Return the [x, y] coordinate for the center point of the cell that contains the specified text.  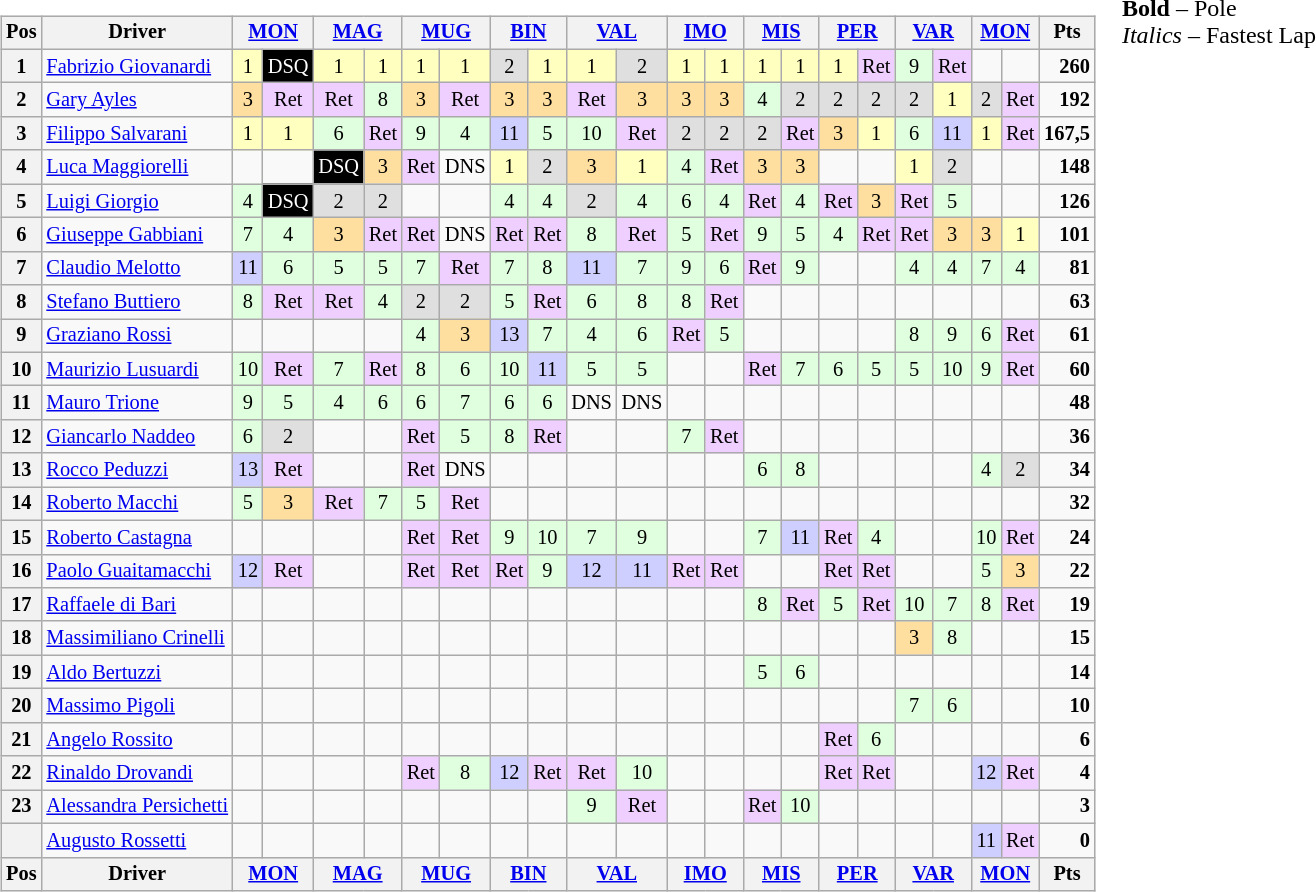
Alessandra Persichetti [136, 807]
Raffaele di Bari [136, 605]
24 [1067, 537]
Mauro Trione [136, 403]
Graziano Rossi [136, 336]
Angelo Rossito [136, 739]
Giancarlo Naddeo [136, 437]
Filippo Salvarani [136, 134]
Stefano Buttiero [136, 302]
Rinaldo Drovandi [136, 773]
23 [21, 807]
Maurizio Lusuardi [136, 369]
192 [1067, 100]
Roberto Macchi [136, 504]
17 [21, 605]
148 [1067, 167]
Augusto Rossetti [136, 840]
34 [1067, 470]
Gary Ayles [136, 100]
Massimiliano Crinelli [136, 638]
36 [1067, 437]
260 [1067, 66]
126 [1067, 201]
Massimo Pigoli [136, 706]
167,5 [1067, 134]
Luca Maggiorelli [136, 167]
20 [21, 706]
Paolo Guaitamacchi [136, 571]
48 [1067, 403]
61 [1067, 336]
101 [1067, 235]
63 [1067, 302]
16 [21, 571]
32 [1067, 504]
Giuseppe Gabbiani [136, 235]
Fabrizio Giovanardi [136, 66]
Rocco Peduzzi [136, 470]
Roberto Castagna [136, 537]
81 [1067, 268]
Claudio Melotto [136, 268]
0 [1067, 840]
21 [21, 739]
Luigi Giorgio [136, 201]
60 [1067, 369]
Aldo Bertuzzi [136, 672]
18 [21, 638]
